Provide the (x, y) coordinate of the cell's center where the given text is located.  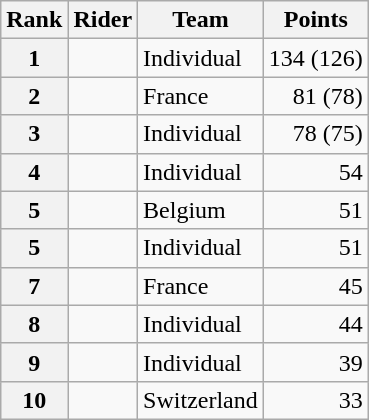
39 (316, 362)
Rank (34, 20)
45 (316, 286)
Points (316, 20)
Switzerland (201, 400)
Rider (103, 20)
78 (75) (316, 134)
44 (316, 324)
1 (34, 58)
4 (34, 172)
8 (34, 324)
134 (126) (316, 58)
81 (78) (316, 96)
2 (34, 96)
33 (316, 400)
10 (34, 400)
9 (34, 362)
Team (201, 20)
Belgium (201, 210)
54 (316, 172)
7 (34, 286)
3 (34, 134)
